Return (X, Y) of the center of cell containing provided text 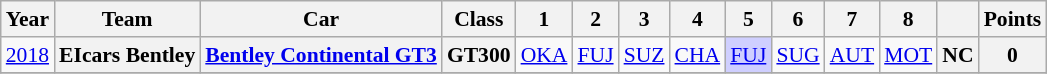
3 (644, 19)
SUZ (644, 55)
5 (748, 19)
8 (908, 19)
MOT (908, 55)
Year (28, 19)
1 (544, 19)
GT300 (479, 55)
NC (958, 55)
4 (698, 19)
Car (321, 19)
7 (852, 19)
Team (127, 19)
SUG (798, 55)
Bentley Continental GT3 (321, 55)
6 (798, 19)
2 (595, 19)
Class (479, 19)
OKA (544, 55)
0 (1013, 55)
CHA (698, 55)
AUT (852, 55)
Points (1013, 19)
EIcars Bentley (127, 55)
2018 (28, 55)
